Scan for the cell matching the given text and deliver its [x, y] coordinate at center. 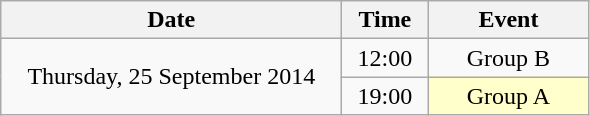
Time [385, 20]
Event [508, 20]
Group A [508, 96]
Thursday, 25 September 2014 [172, 77]
Date [172, 20]
19:00 [385, 96]
Group B [508, 58]
12:00 [385, 58]
